Output the (X, Y) coordinate of the center of the cell containing the given text.  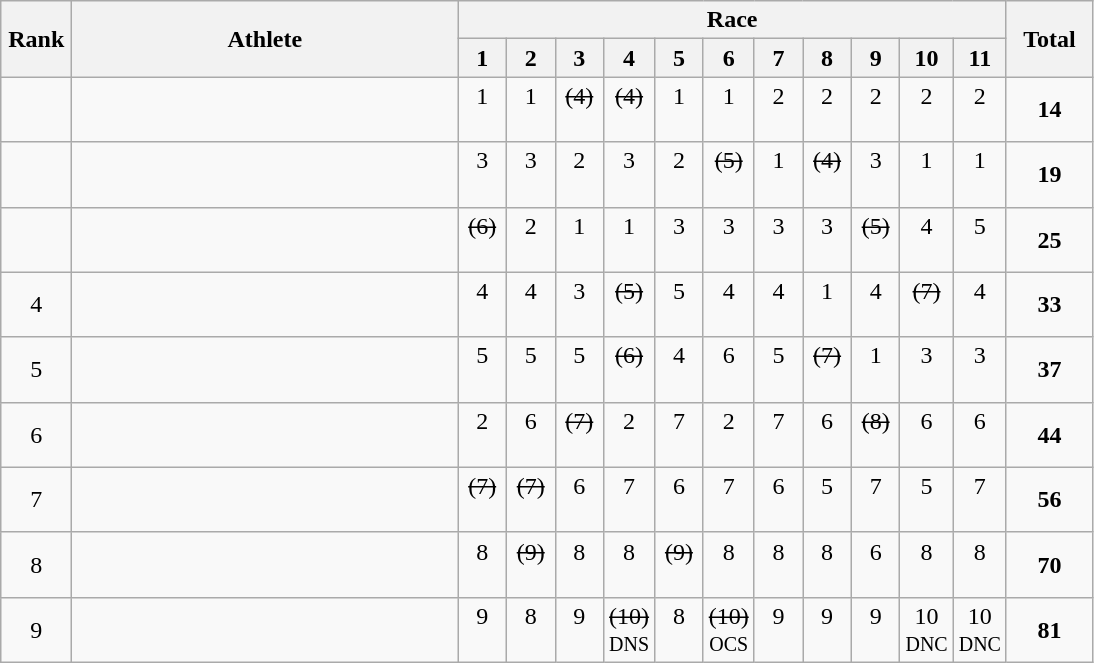
(10)DNS (630, 630)
44 (1049, 434)
14 (1049, 110)
Total (1049, 39)
25 (1049, 240)
19 (1049, 174)
70 (1049, 564)
81 (1049, 630)
37 (1049, 370)
10 (926, 58)
(10)OCS (728, 630)
33 (1049, 304)
56 (1049, 500)
11 (980, 58)
Race (732, 20)
Rank (36, 39)
Athlete (265, 39)
(8) (876, 434)
